Search for the cell housing the specified text and yield its (x, y) center coordinate. 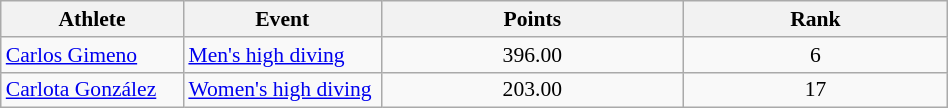
Event (282, 19)
6 (816, 55)
203.00 (532, 90)
Points (532, 19)
Athlete (92, 19)
Carlota González (92, 90)
Men's high diving (282, 55)
396.00 (532, 55)
17 (816, 90)
Women's high diving (282, 90)
Carlos Gimeno (92, 55)
Rank (816, 19)
